Find where the given text appears and provide that cell's center as [X, Y] coordinate. 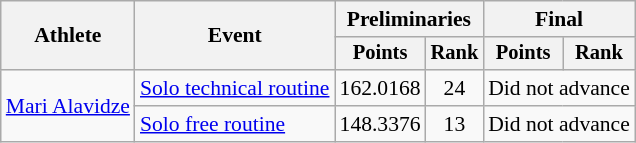
Mari Alavidze [68, 106]
Solo technical routine [235, 88]
24 [455, 88]
Final [559, 19]
162.0168 [380, 88]
148.3376 [380, 124]
Preliminaries [410, 19]
Athlete [68, 36]
13 [455, 124]
Solo free routine [235, 124]
Event [235, 36]
